Output the (X, Y) coordinate of the center of the cell containing the given text.  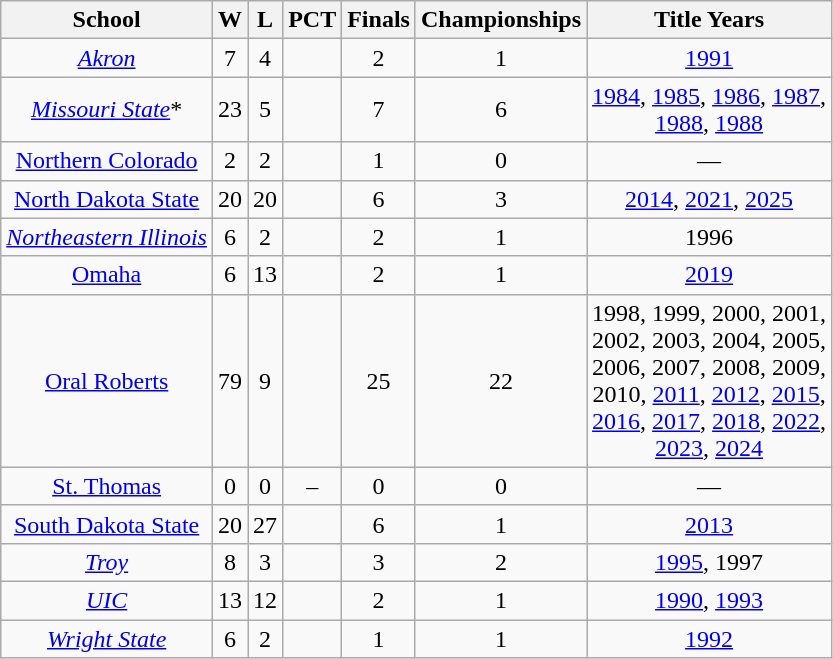
South Dakota State (107, 524)
UIC (107, 600)
2014, 2021, 2025 (710, 199)
1995, 1997 (710, 562)
1992 (710, 639)
School (107, 20)
1991 (710, 58)
L (266, 20)
North Dakota State (107, 199)
Title Years (710, 20)
9 (266, 380)
Omaha (107, 275)
Northern Colorado (107, 161)
1984, 1985, 1986, 1987,1988, 1988 (710, 110)
79 (230, 380)
Akron (107, 58)
8 (230, 562)
12 (266, 600)
Missouri State* (107, 110)
Troy (107, 562)
2013 (710, 524)
Oral Roberts (107, 380)
2019 (710, 275)
1996 (710, 237)
Wright State (107, 639)
23 (230, 110)
27 (266, 524)
4 (266, 58)
1998, 1999, 2000, 2001,2002, 2003, 2004, 2005,2006, 2007, 2008, 2009,2010, 2011, 2012, 2015,2016, 2017, 2018, 2022, 2023, 2024 (710, 380)
St. Thomas (107, 486)
1990, 1993 (710, 600)
Championships (500, 20)
Finals (379, 20)
– (312, 486)
PCT (312, 20)
25 (379, 380)
22 (500, 380)
5 (266, 110)
W (230, 20)
Northeastern Illinois (107, 237)
